Capture the cell that displays the provided text and extract its [X, Y] central coordinate. 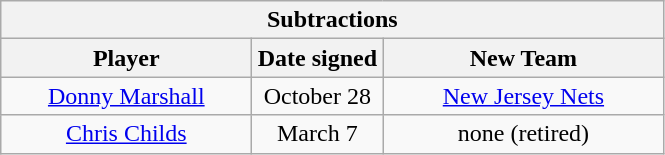
Chris Childs [126, 134]
Player [126, 58]
Subtractions [332, 20]
New Jersey Nets [524, 96]
March 7 [318, 134]
none (retired) [524, 134]
New Team [524, 58]
October 28 [318, 96]
Date signed [318, 58]
Donny Marshall [126, 96]
